Capture the cell that displays the provided text and extract its [x, y] central coordinate. 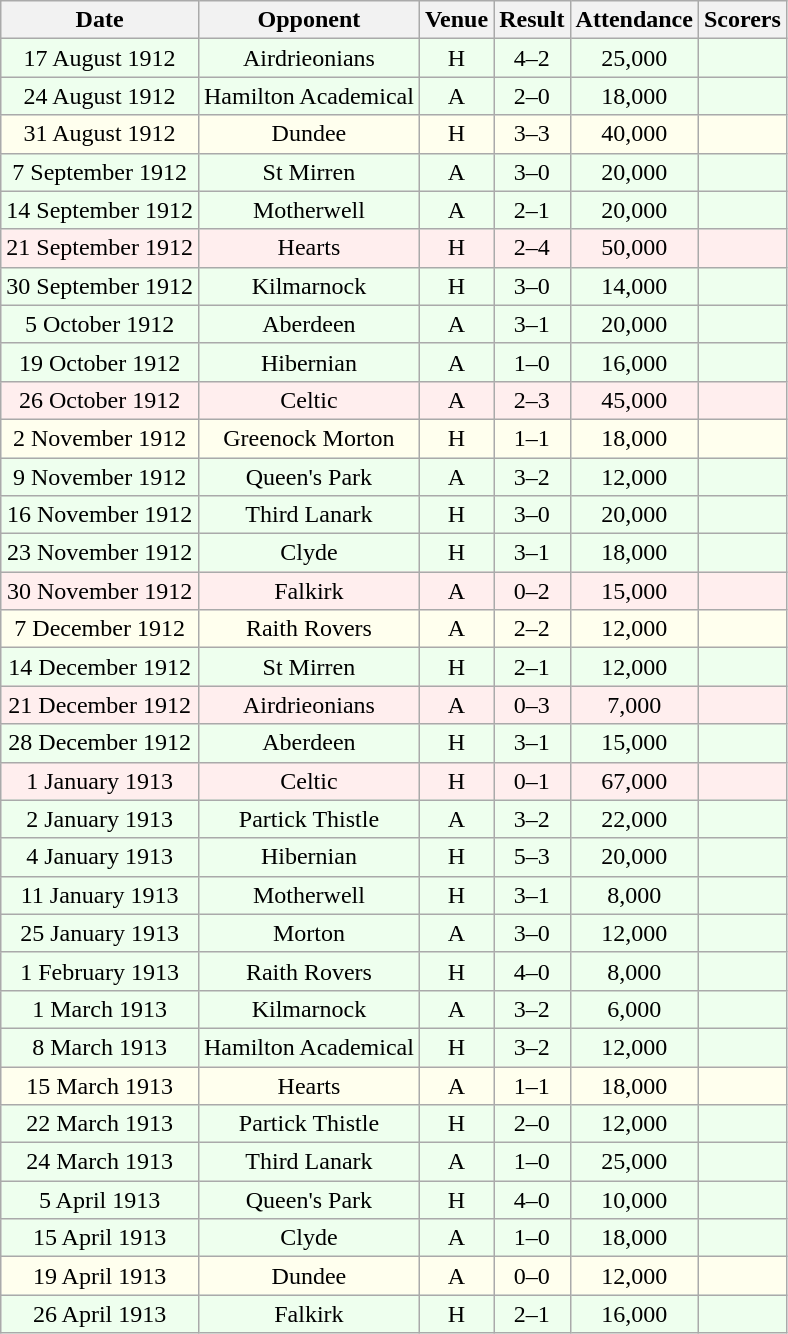
0–1 [532, 781]
22,000 [634, 819]
30 September 1912 [100, 286]
9 November 1912 [100, 477]
7,000 [634, 705]
40,000 [634, 134]
2 January 1913 [100, 819]
Opponent [308, 20]
Greenock Morton [308, 438]
14,000 [634, 286]
17 August 1912 [100, 58]
5 October 1912 [100, 324]
24 March 1913 [100, 1162]
16 November 1912 [100, 515]
10,000 [634, 1200]
2–4 [532, 248]
19 October 1912 [100, 362]
50,000 [634, 248]
0–3 [532, 705]
Result [532, 20]
6,000 [634, 1009]
2 November 1912 [100, 438]
8 March 1913 [100, 1047]
30 November 1912 [100, 591]
4–2 [532, 58]
22 March 1913 [100, 1124]
Morton [308, 933]
1 March 1913 [100, 1009]
3–3 [532, 134]
19 April 1913 [100, 1276]
45,000 [634, 400]
26 April 1913 [100, 1314]
14 December 1912 [100, 667]
28 December 1912 [100, 743]
5 April 1913 [100, 1200]
2–2 [532, 629]
14 September 1912 [100, 210]
15 April 1913 [100, 1238]
7 September 1912 [100, 172]
Venue [456, 20]
Date [100, 20]
21 September 1912 [100, 248]
2–3 [532, 400]
21 December 1912 [100, 705]
0–2 [532, 591]
1 February 1913 [100, 971]
5–3 [532, 857]
26 October 1912 [100, 400]
11 January 1913 [100, 895]
Attendance [634, 20]
4 January 1913 [100, 857]
15 March 1913 [100, 1085]
23 November 1912 [100, 553]
1 January 1913 [100, 781]
24 August 1912 [100, 96]
0–0 [532, 1276]
Scorers [742, 20]
31 August 1912 [100, 134]
25 January 1913 [100, 933]
7 December 1912 [100, 629]
67,000 [634, 781]
